For the text-containing cell, return its midpoint in (x, y) coordinate format. 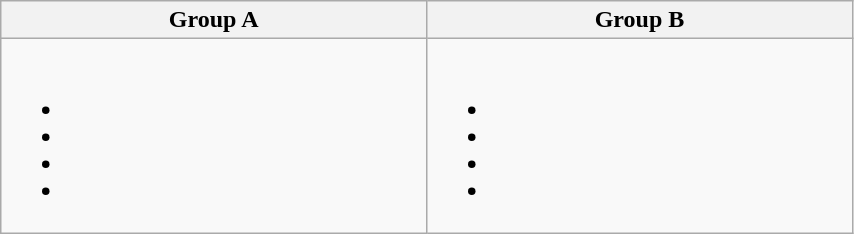
Group B (640, 20)
Group A (214, 20)
